Provide the (X, Y) coordinate of the cell's center where the given text is located.  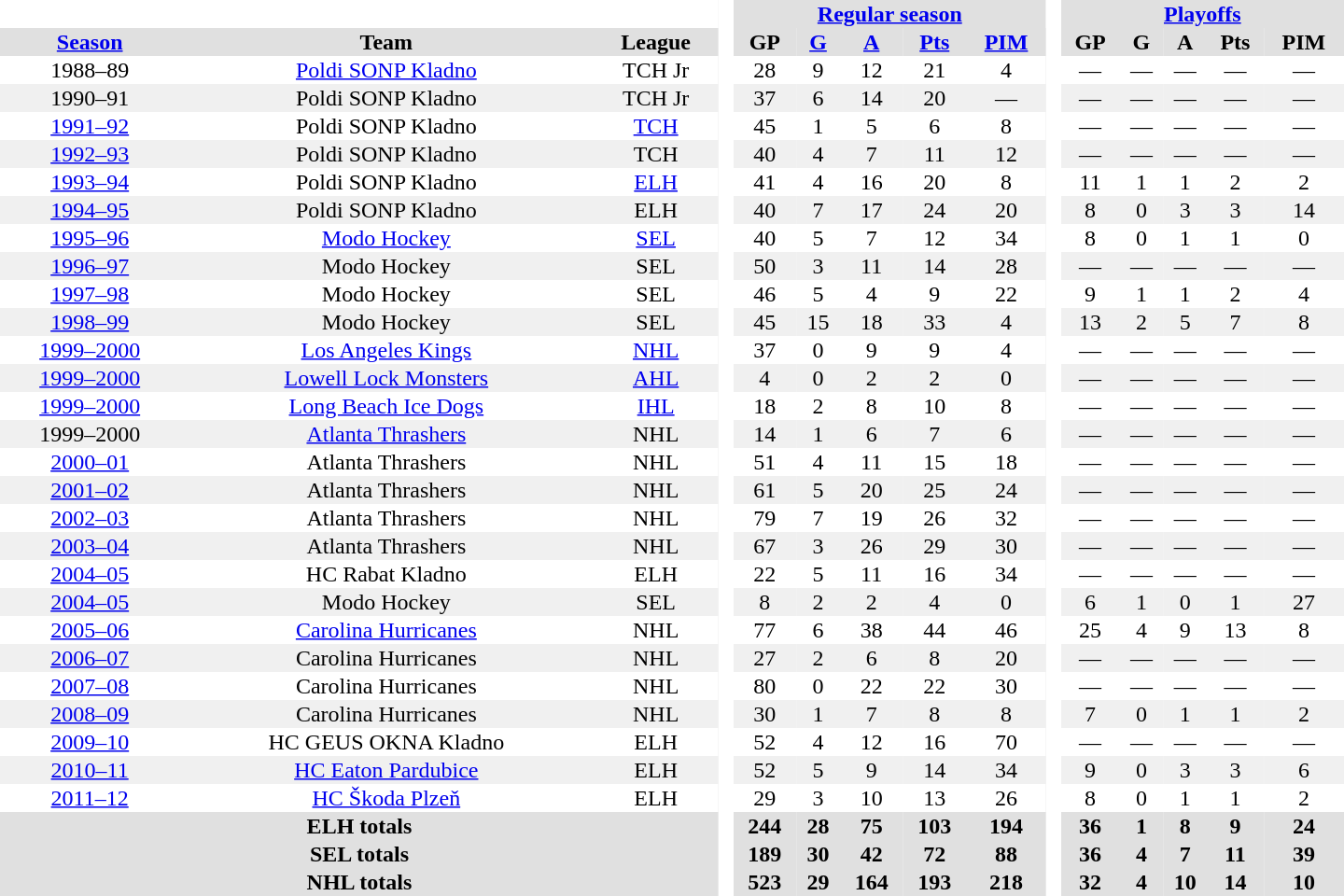
AHL (655, 378)
1997–98 (90, 294)
2003–04 (90, 546)
Long Beach Ice Dogs (386, 406)
244 (765, 826)
1992–93 (90, 154)
80 (765, 686)
75 (872, 826)
HC Rabat Kladno (386, 574)
HC GEUS OKNA Kladno (386, 742)
79 (765, 518)
88 (1006, 854)
42 (872, 854)
72 (934, 854)
218 (1006, 882)
1990–91 (90, 98)
1988–89 (90, 70)
2000–01 (90, 462)
1995–96 (90, 238)
1998–99 (90, 322)
193 (934, 882)
19 (872, 518)
61 (765, 490)
1993–94 (90, 182)
1994–95 (90, 210)
77 (765, 630)
Team (386, 42)
39 (1304, 854)
2006–07 (90, 658)
HC Eaton Pardubice (386, 770)
189 (765, 854)
21 (934, 70)
SEL totals (359, 854)
38 (872, 630)
Lowell Lock Monsters (386, 378)
League (655, 42)
164 (872, 882)
1991–92 (90, 126)
HC Škoda Plzeň (386, 798)
2007–08 (90, 686)
Playoffs (1202, 14)
103 (934, 826)
41 (765, 182)
2002–03 (90, 518)
NHL totals (359, 882)
194 (1006, 826)
70 (1006, 742)
67 (765, 546)
17 (872, 210)
2010–11 (90, 770)
Regular season (890, 14)
33 (934, 322)
50 (765, 266)
Season (90, 42)
ELH totals (359, 826)
2005–06 (90, 630)
2008–09 (90, 714)
2001–02 (90, 490)
IHL (655, 406)
Los Angeles Kings (386, 350)
2009–10 (90, 742)
2011–12 (90, 798)
1996–97 (90, 266)
44 (934, 630)
523 (765, 882)
51 (765, 462)
